Provide the (x, y) coordinate of the cell's center where the given text is located.  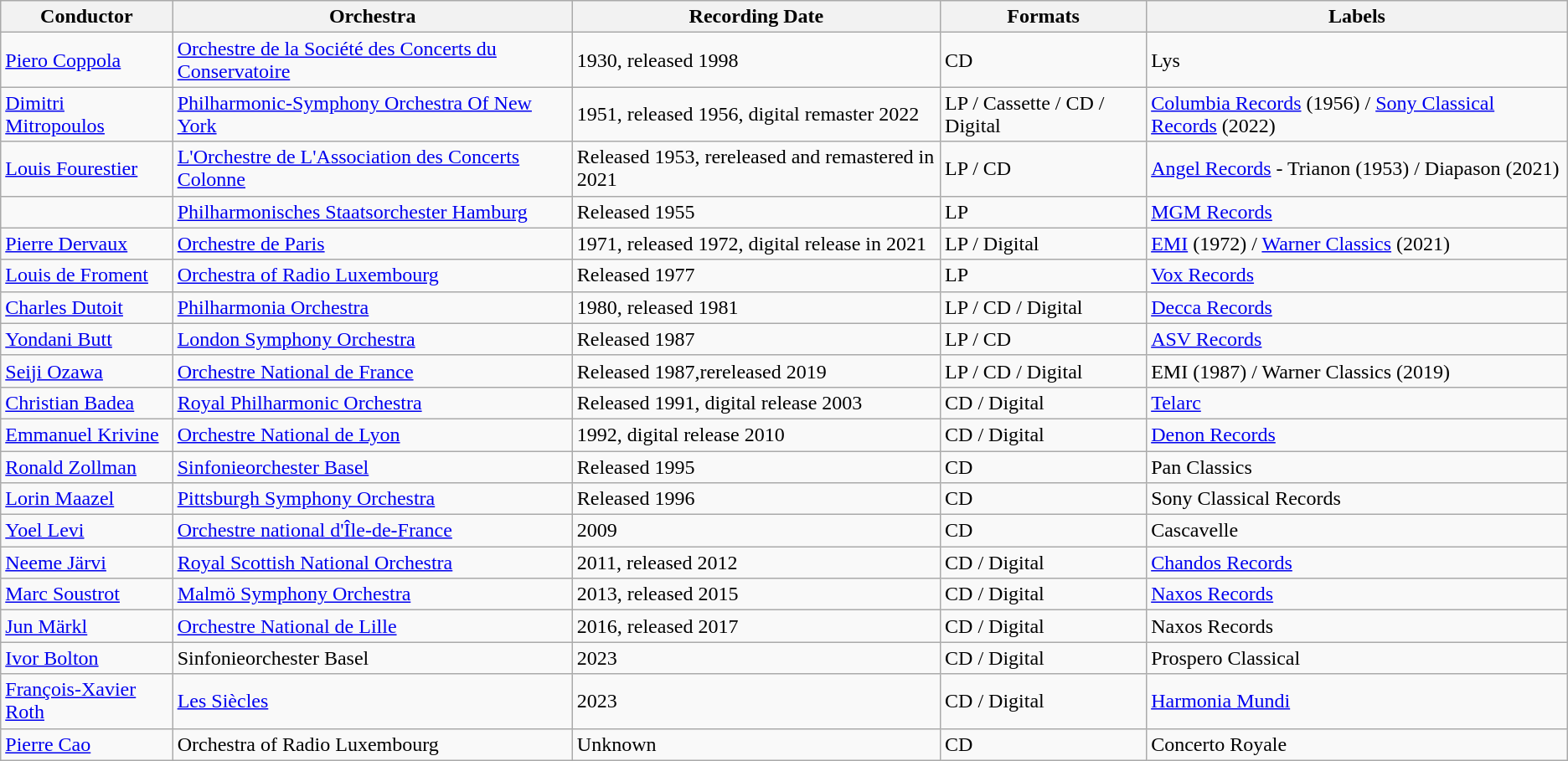
Released 1955 (756, 212)
LP / Cassette / CD / Digital (1044, 114)
Prospero Classical (1357, 658)
Angel Records - Trianon (1953) / Diapason (2021) (1357, 169)
Royal Scottish National Orchestra (372, 563)
Jun Märkl (87, 626)
2013, released 2015 (756, 594)
Vox Records (1357, 275)
Pierre Dervaux (87, 244)
Orchestre de Paris (372, 244)
Yoel Levi (87, 531)
Recording Date (756, 17)
Piero Coppola (87, 60)
Lys (1357, 60)
Chandos Records (1357, 563)
Conductor (87, 17)
Orchestra (372, 17)
Royal Philharmonic Orchestra (372, 403)
Orchestre national d'Île-de-France (372, 531)
2016, released 2017 (756, 626)
1951, released 1956, digital remaster 2022 (756, 114)
Telarc (1357, 403)
Concerto Royale (1357, 744)
Emmanuel Krivine (87, 434)
Malmö Symphony Orchestra (372, 594)
L'Orchestre de L'Association des Concerts Colonne (372, 169)
Denon Records (1357, 434)
Yondani Butt (87, 339)
Released 1953, rereleased and remastered in 2021 (756, 169)
Les Siècles (372, 702)
Released 1987,rereleased 2019 (756, 371)
Formats (1044, 17)
ASV Records (1357, 339)
EMI (1972) / Warner Classics (2021) (1357, 244)
Ronald Zollman (87, 466)
Released 1977 (756, 275)
Louis Fourestier (87, 169)
1971, released 1972, digital release in 2021 (756, 244)
2009 (756, 531)
Philharmonisches Staatsorchester Hamburg (372, 212)
Released 1991, digital release 2003 (756, 403)
Labels (1357, 17)
Unknown (756, 744)
Orchestre de la Société des Concerts du Conservatoire (372, 60)
Lorin Maazel (87, 499)
Pittsburgh Symphony Orchestra (372, 499)
Marc Soustrot (87, 594)
Pierre Cao (87, 744)
Released 1995 (756, 466)
Decca Records (1357, 307)
Orchestre National de Lille (372, 626)
Cascavelle (1357, 531)
Sony Classical Records (1357, 499)
Orchestre National de France (372, 371)
Philharmonia Orchestra (372, 307)
MGM Records (1357, 212)
Christian Badea (87, 403)
François-Xavier Roth (87, 702)
LP / Digital (1044, 244)
Ivor Bolton (87, 658)
Seiji Ozawa (87, 371)
1992, digital release 2010 (756, 434)
Neeme Järvi (87, 563)
Harmonia Mundi (1357, 702)
1930, released 1998 (756, 60)
2011, released 2012 (756, 563)
London Symphony Orchestra (372, 339)
Orchestre National de Lyon (372, 434)
Pan Classics (1357, 466)
Released 1987 (756, 339)
Columbia Records (1956) / Sony Classical Records (2022) (1357, 114)
Released 1996 (756, 499)
Philharmonic-Symphony Orchestra Of New York (372, 114)
Dimitri Mitropoulos (87, 114)
Louis de Froment (87, 275)
1980, released 1981 (756, 307)
Charles Dutoit (87, 307)
EMI (1987) / Warner Classics (2019) (1357, 371)
